Return the [X, Y] coordinate for the center point of the cell that contains the specified text.  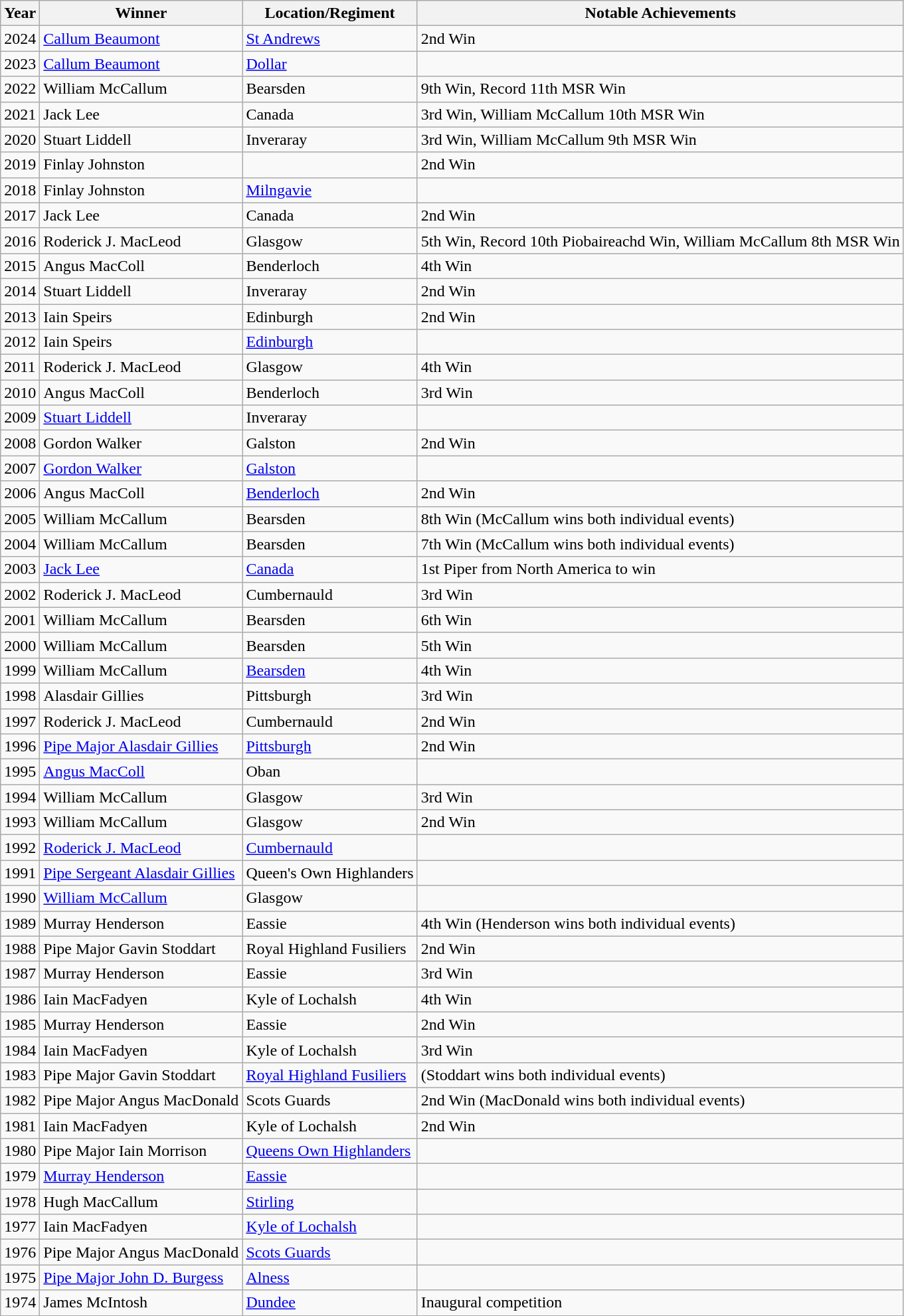
1987 [20, 974]
2020 [20, 140]
2015 [20, 266]
2008 [20, 443]
1977 [20, 1227]
1979 [20, 1176]
1988 [20, 949]
2024 [20, 39]
Pipe Sergeant Alasdair Gillies [141, 873]
Queens Own Highlanders [329, 1151]
2018 [20, 190]
James McIntosh [141, 1303]
1978 [20, 1202]
2000 [20, 645]
(Stoddart wins both individual events) [660, 1075]
5th Win [660, 645]
1982 [20, 1100]
9th Win, Record 11th MSR Win [660, 89]
2012 [20, 342]
4th Win (Henderson wins both individual events) [660, 923]
1995 [20, 772]
2022 [20, 89]
Dundee [329, 1303]
1992 [20, 848]
1st Piper from North America to win [660, 569]
Inaugural competition [660, 1303]
1993 [20, 822]
1980 [20, 1151]
2nd Win (MacDonald wins both individual events) [660, 1100]
Alasdair Gillies [141, 696]
7th Win (McCallum wins both individual events) [660, 544]
1990 [20, 898]
2004 [20, 544]
1984 [20, 1050]
3rd Win, William McCallum 9th MSR Win [660, 140]
1997 [20, 721]
2009 [20, 418]
Pipe Major John D. Burgess [141, 1277]
1981 [20, 1126]
2011 [20, 367]
2023 [20, 64]
1983 [20, 1075]
1998 [20, 696]
Milngavie [329, 190]
2005 [20, 519]
2016 [20, 240]
1994 [20, 797]
5th Win, Record 10th Piobaireachd Win, William McCallum 8th MSR Win [660, 240]
2002 [20, 595]
1974 [20, 1303]
1975 [20, 1277]
3rd Win, William McCallum 10th MSR Win [660, 114]
2010 [20, 393]
2017 [20, 215]
1996 [20, 747]
2001 [20, 620]
8th Win (McCallum wins both individual events) [660, 519]
2003 [20, 569]
Hugh MacCallum [141, 1202]
2019 [20, 165]
Notable Achievements [660, 13]
1986 [20, 999]
Queen's Own Highlanders [329, 873]
2006 [20, 494]
Stirling [329, 1202]
Oban [329, 772]
Pipe Major Iain Morrison [141, 1151]
Pipe Major Alasdair Gillies [141, 747]
Alness [329, 1277]
St Andrews [329, 39]
Year [20, 13]
1976 [20, 1252]
Dollar [329, 64]
1999 [20, 670]
2014 [20, 291]
6th Win [660, 620]
1985 [20, 1024]
2021 [20, 114]
2007 [20, 468]
1989 [20, 923]
1991 [20, 873]
2013 [20, 317]
Winner [141, 13]
Location/Regiment [329, 13]
